Provide the [x, y] coordinate of the cell's center where the given text is located.  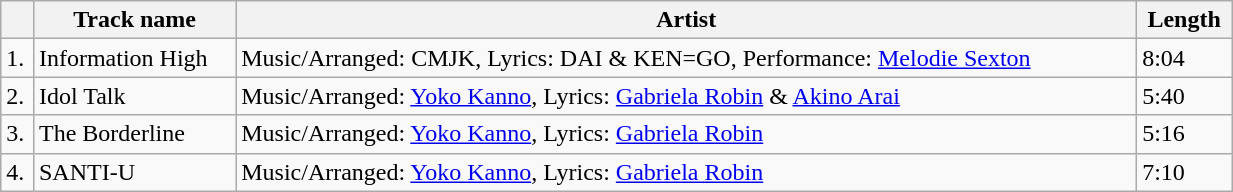
Track name [134, 20]
1. [18, 58]
The Borderline [134, 134]
Length [1184, 20]
3. [18, 134]
7:10 [1184, 172]
Artist [686, 20]
Information High [134, 58]
SANTI-U [134, 172]
Music/Arranged: Yoko Kanno, Lyrics: Gabriela Robin & Akino Arai [686, 96]
8:04 [1184, 58]
5:40 [1184, 96]
2. [18, 96]
Music/Arranged: CMJK, Lyrics: DAI & KEN=GO, Performance: Melodie Sexton [686, 58]
Idol Talk [134, 96]
5:16 [1184, 134]
4. [18, 172]
